Capture the cell that displays the provided text and extract its [X, Y] central coordinate. 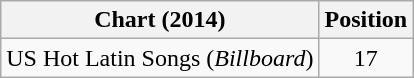
Chart (2014) [160, 20]
US Hot Latin Songs (Billboard) [160, 58]
17 [366, 58]
Position [366, 20]
